Detect which cell encompasses the target text, then output its [X, Y] center coordinate. 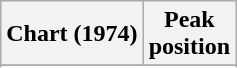
Peakposition [189, 34]
Chart (1974) [72, 34]
